Locate the cell with the specified text and output its (x, y) center coordinate. 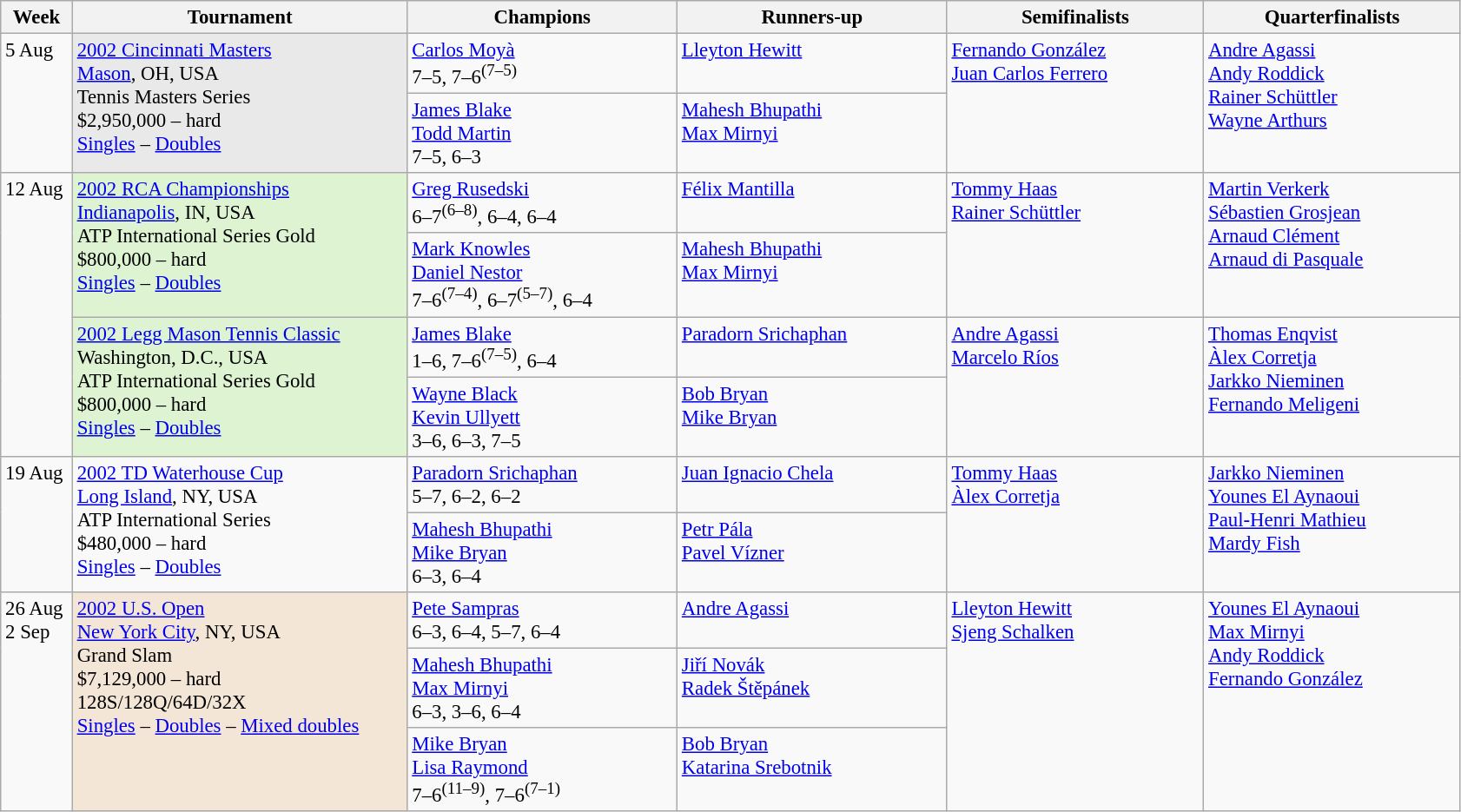
Andre Agassi (813, 620)
Mahesh Bhupathi Mike Bryan 6–3, 6–4 (542, 552)
Mahesh Bhupathi Max Mirnyi6–3, 3–6, 6–4 (542, 688)
Younes El Aynaoui Max Mirnyi Andy Roddick Fernando González (1332, 702)
Félix Mantilla (813, 203)
2002 Legg Mason Tennis Classic Washington, D.C., USAATP International Series Gold$800,000 – hard Singles – Doubles (240, 387)
Mark Knowles Daniel Nestor 7–6(7–4), 6–7(5–7), 6–4 (542, 274)
Paradorn Srichaphan (813, 347)
Lleyton Hewitt Sjeng Schalken (1075, 702)
Tommy Haas Rainer Schüttler (1075, 245)
Runners-up (813, 17)
Week (36, 17)
Thomas Enqvist Àlex Corretja Jarkko Nieminen Fernando Meligeni (1332, 387)
5 Aug (36, 104)
Semifinalists (1075, 17)
19 Aug (36, 524)
Champions (542, 17)
Mike Bryan Lisa Raymond 7–6(11–9), 7–6(7–1) (542, 769)
Jiří Novák Radek Štěpánek (813, 688)
Tommy Haas Àlex Corretja (1075, 524)
Juan Ignacio Chela (813, 485)
Pete Sampras6–3, 6–4, 5–7, 6–4 (542, 620)
Paradorn Srichaphan 5–7, 6–2, 6–2 (542, 485)
2002 Cincinnati Masters Mason, OH, USATennis Masters Series$2,950,000 – hard Singles – Doubles (240, 104)
Quarterfinalists (1332, 17)
2002 RCA Championships Indianapolis, IN, USAATP International Series Gold$800,000 – hard Singles – Doubles (240, 245)
Martin Verkerk Sébastien Grosjean Arnaud Clément Arnaud di Pasquale (1332, 245)
James Blake Todd Martin 7–5, 6–3 (542, 134)
Andre Agassi Marcelo Ríos (1075, 387)
Petr Pála Pavel Vízner (813, 552)
Greg Rusedski 6–7(6–8), 6–4, 6–4 (542, 203)
26 Aug2 Sep (36, 702)
Wayne Black Kevin Ullyett 3–6, 6–3, 7–5 (542, 417)
2002 TD Waterhouse Cup Long Island, NY, USAATP International Series$480,000 – hard Singles – Doubles (240, 524)
Bob Bryan Katarina Srebotnik (813, 769)
Tournament (240, 17)
Bob Bryan Mike Bryan (813, 417)
James Blake 1–6, 7–6(7–5), 6–4 (542, 347)
Fernando González Juan Carlos Ferrero (1075, 104)
Jarkko Nieminen Younes El Aynaoui Paul-Henri Mathieu Mardy Fish (1332, 524)
2002 U.S. Open New York City, NY, USAGrand Slam$7,129,000 – hard128S/128Q/64D/32XSingles – Doubles – Mixed doubles (240, 702)
12 Aug (36, 314)
Carlos Moyà 7–5, 7–6(7–5) (542, 64)
Andre Agassi Andy Roddick Rainer Schüttler Wayne Arthurs (1332, 104)
Lleyton Hewitt (813, 64)
